Locate the cell with the specified text and output its [X, Y] center coordinate. 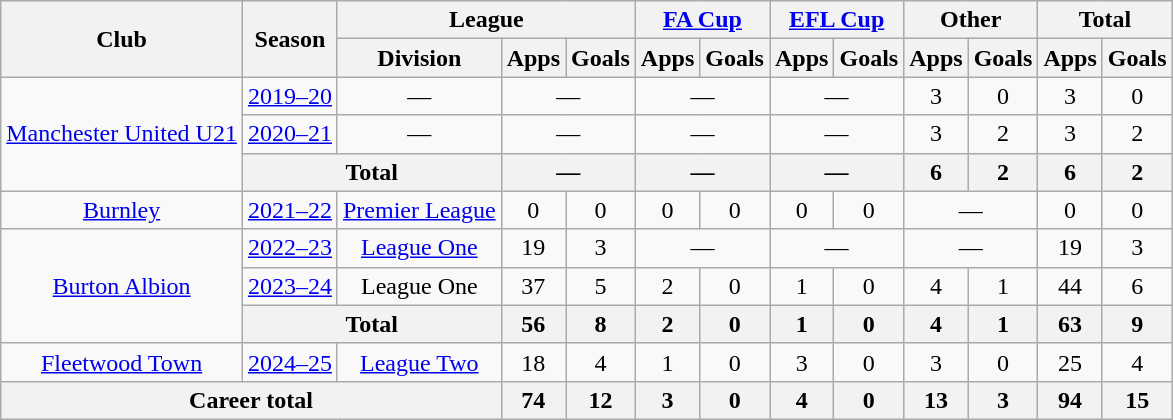
Career total [251, 400]
2021–22 [290, 210]
74 [533, 400]
Club [122, 39]
Season [290, 39]
2024–25 [290, 362]
94 [1070, 400]
FA Cup [702, 20]
18 [533, 362]
Fleetwood Town [122, 362]
37 [533, 286]
Manchester United U21 [122, 134]
12 [601, 400]
8 [601, 324]
44 [1070, 286]
13 [936, 400]
League [486, 20]
Other [971, 20]
EFL Cup [837, 20]
25 [1070, 362]
League Two [419, 362]
Division [419, 58]
9 [1137, 324]
2022–23 [290, 248]
2019–20 [290, 96]
5 [601, 286]
2023–24 [290, 286]
63 [1070, 324]
56 [533, 324]
Burton Albion [122, 286]
Premier League [419, 210]
Burnley [122, 210]
15 [1137, 400]
2020–21 [290, 134]
